Capture the cell that displays the provided text and extract its [X, Y] central coordinate. 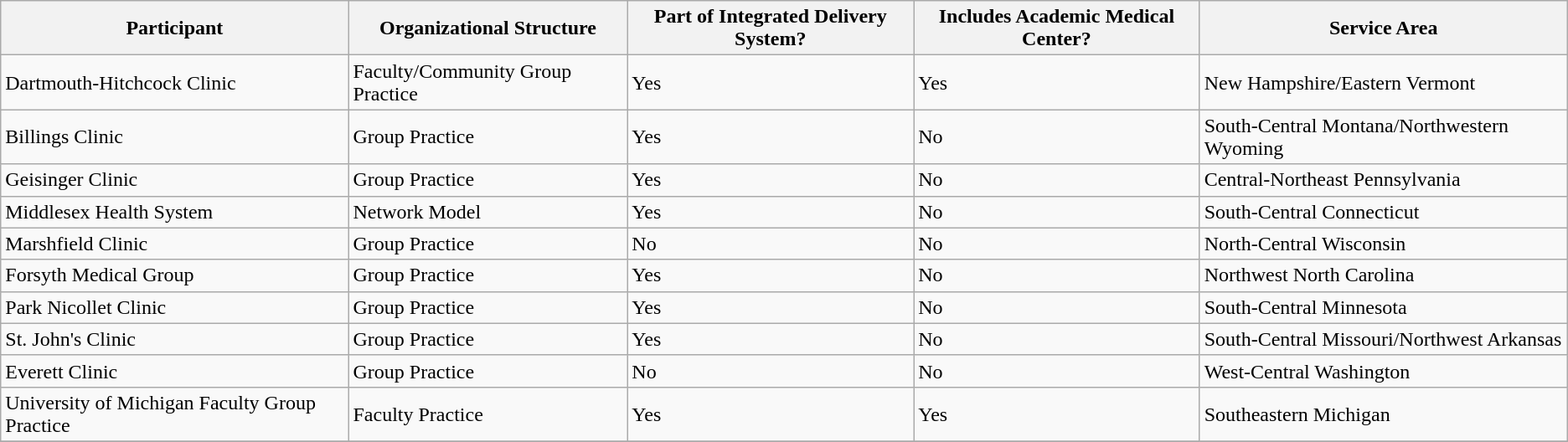
Service Area [1384, 28]
Southeastern Michigan [1384, 414]
South-Central Connecticut [1384, 212]
St. John's Clinic [174, 339]
Billings Clinic [174, 137]
Part of Integrated Delivery System? [771, 28]
Northwest North Carolina [1384, 275]
North-Central Wisconsin [1384, 244]
South-Central Missouri/Northwest Arkansas [1384, 339]
Faculty/Community Group Practice [487, 82]
Network Model [487, 212]
Includes Academic Medical Center? [1057, 28]
Participant [174, 28]
Marshfield Clinic [174, 244]
Central-Northeast Pennsylvania [1384, 180]
New Hampshire/Eastern Vermont [1384, 82]
Park Nicollet Clinic [174, 307]
Geisinger Clinic [174, 180]
South-Central Minnesota [1384, 307]
Forsyth Medical Group [174, 275]
South-Central Montana/Northwestern Wyoming [1384, 137]
West-Central Washington [1384, 371]
Dartmouth-Hitchcock Clinic [174, 82]
Everett Clinic [174, 371]
Faculty Practice [487, 414]
University of Michigan Faculty Group Practice [174, 414]
Middlesex Health System [174, 212]
Organizational Structure [487, 28]
